Determine the [X, Y] coordinate at the center of the cell enclosing the given text.  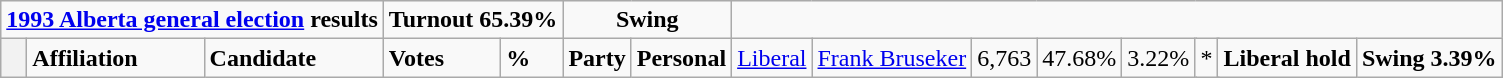
6,763 [1004, 58]
47.68% [1080, 58]
Party [597, 58]
Swing [648, 20]
Affiliation [116, 58]
Candidate [294, 58]
Liberal [772, 58]
1993 Alberta general election results [192, 20]
3.22% [1158, 58]
* [1206, 58]
Liberal hold [1287, 58]
Swing 3.39% [1429, 58]
% [532, 58]
Frank Bruseker [892, 58]
Turnout 65.39% [473, 20]
Personal [681, 58]
Votes [442, 58]
